For the text-containing cell, return its midpoint in [X, Y] coordinate format. 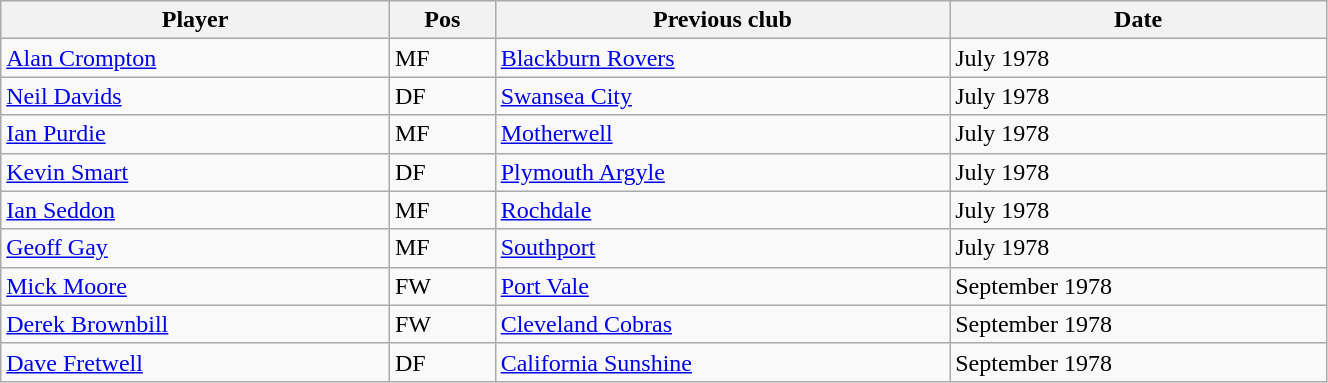
Player [196, 20]
Plymouth Argyle [722, 172]
Ian Purdie [196, 134]
Geoff Gay [196, 248]
Motherwell [722, 134]
Rochdale [722, 210]
Mick Moore [196, 286]
Derek Brownbill [196, 324]
Dave Fretwell [196, 362]
Swansea City [722, 96]
Ian Seddon [196, 210]
Cleveland Cobras [722, 324]
California Sunshine [722, 362]
Pos [442, 20]
Previous club [722, 20]
Alan Crompton [196, 58]
Neil Davids [196, 96]
Blackburn Rovers [722, 58]
Kevin Smart [196, 172]
Port Vale [722, 286]
Date [1138, 20]
Southport [722, 248]
